Provide the [x, y] coordinate of the cell's center where the given text is located.  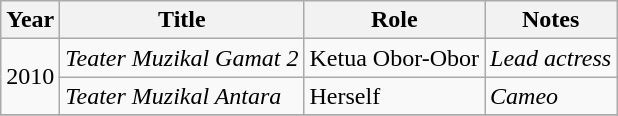
Cameo [551, 96]
Notes [551, 20]
Teater Muzikal Antara [182, 96]
Teater Muzikal Gamat 2 [182, 58]
Title [182, 20]
2010 [30, 77]
Ketua Obor-Obor [394, 58]
Role [394, 20]
Lead actress [551, 58]
Herself [394, 96]
Year [30, 20]
